Capture the cell that displays the provided text and extract its [x, y] central coordinate. 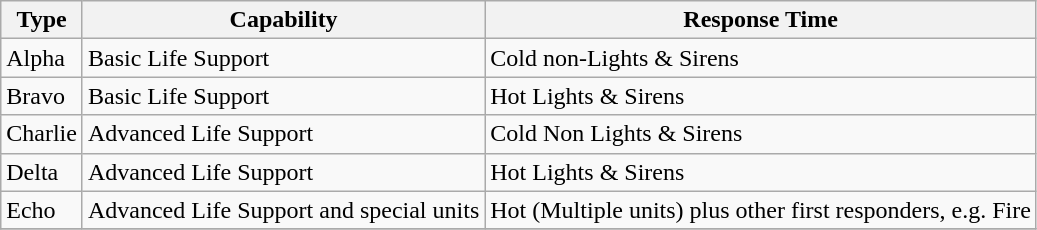
Bravo [42, 96]
Cold non-Lights & Sirens [761, 58]
Response Time [761, 20]
Delta [42, 172]
Type [42, 20]
Capability [283, 20]
Echo [42, 210]
Alpha [42, 58]
Cold Non Lights & Sirens [761, 134]
Charlie [42, 134]
Hot (Multiple units) plus other first responders, e.g. Fire [761, 210]
Advanced Life Support and special units [283, 210]
